Locate the cell with the specified text and output its (x, y) center coordinate. 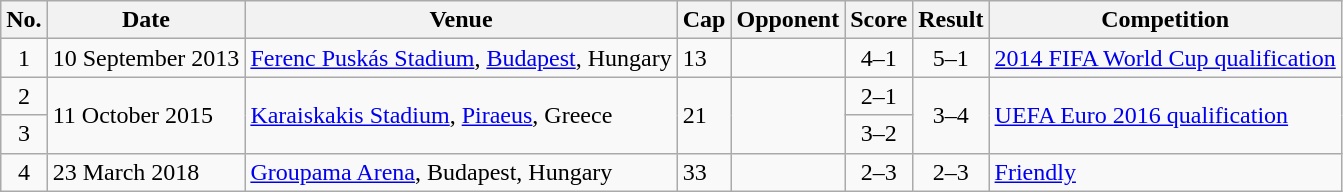
2–1 (879, 96)
Cap (704, 20)
2 (24, 96)
1 (24, 58)
Ferenc Puskás Stadium, Budapest, Hungary (461, 58)
Friendly (1165, 172)
No. (24, 20)
Competition (1165, 20)
2014 FIFA World Cup qualification (1165, 58)
4 (24, 172)
UEFA Euro 2016 qualification (1165, 115)
Score (879, 20)
3–4 (951, 115)
Result (951, 20)
33 (704, 172)
3 (24, 134)
23 March 2018 (146, 172)
4–1 (879, 58)
11 October 2015 (146, 115)
Groupama Arena, Budapest, Hungary (461, 172)
3–2 (879, 134)
13 (704, 58)
Karaiskakis Stadium, Piraeus, Greece (461, 115)
Date (146, 20)
5–1 (951, 58)
21 (704, 115)
Opponent (788, 20)
10 September 2013 (146, 58)
Venue (461, 20)
